Scan for the cell matching the given text and deliver its [X, Y] coordinate at center. 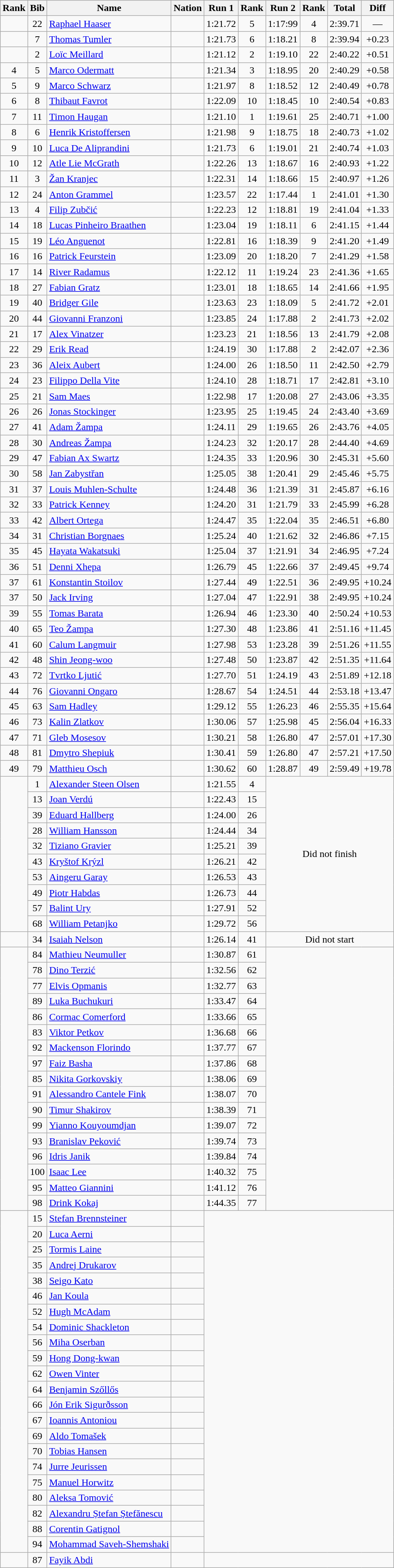
Gleb Mosesov [109, 738]
1:26.14 [221, 939]
1:25.04 [221, 551]
+1.44 [378, 225]
William Petanjko [109, 923]
Mohammad Saveh-Shemshaki [109, 1544]
1:24.48 [221, 489]
1:24.35 [221, 458]
85 [38, 1079]
1:26.73 [221, 892]
Joan Verdú [109, 799]
+1.22 [378, 163]
+17.50 [378, 753]
1:24.47 [221, 520]
+0.83 [378, 101]
1:24.44 [221, 830]
1:22.26 [221, 163]
2:55.35 [345, 707]
Mackenson Florindo [109, 1048]
2:41.29 [345, 256]
1:20.41 [283, 474]
1:23.28 [283, 644]
1:28.67 [221, 691]
Calum Langmuir [109, 644]
Bib [38, 8]
1:39.84 [221, 1156]
2:46.86 [345, 536]
+4.69 [378, 442]
2:40.97 [345, 179]
1:18.45 [283, 101]
Benjamin Szőllős [109, 1389]
+3.35 [378, 396]
Žan Kranjec [109, 179]
1:25.05 [221, 474]
Albert Ortega [109, 520]
Adam Žampa [109, 427]
+9.74 [378, 567]
1:22.04 [283, 520]
Cormac Comerford [109, 1017]
Alessandro Cantele Fink [109, 1094]
100 [38, 1172]
1:22.31 [221, 179]
Corentin Gatignol [109, 1529]
1:38.06 [221, 1079]
Dino Terzić [109, 970]
Luca Aerni [109, 1234]
Eduard Hallberg [109, 815]
1:30.87 [221, 955]
+1.95 [378, 287]
2:43.40 [345, 411]
Aleix Aubert [109, 365]
Seigo Kato [109, 1281]
2:51.16 [345, 629]
1:21.79 [283, 505]
Filip Zubčić [109, 210]
1:24.10 [221, 380]
Patrick Kenney [109, 505]
2:51.35 [345, 660]
1:18.52 [283, 86]
1:18.66 [283, 179]
Did not finish [330, 854]
Aingeru Garay [109, 877]
Luka Buchukuri [109, 1001]
1:23.04 [221, 225]
1:23.57 [221, 194]
+2.08 [378, 334]
1:33.66 [221, 1017]
1:21.98 [221, 132]
Alex Vinatzer [109, 334]
79 [38, 769]
2:40.54 [345, 101]
2:39.94 [345, 39]
2:46.51 [345, 520]
Kalin Zlatkov [109, 722]
97 [38, 1063]
1:21.97 [221, 86]
1:32.77 [221, 986]
Fabian Gratz [109, 287]
1:23.87 [283, 660]
1:39.74 [221, 1141]
1:27.04 [221, 598]
+0.23 [378, 39]
+1.03 [378, 148]
1:18.20 [283, 256]
2:45.99 [345, 505]
Thomas Tumler [109, 39]
+0.51 [378, 55]
+7.24 [378, 551]
2:59.49 [345, 769]
1:29.72 [221, 923]
2:41.20 [345, 241]
1:23.85 [221, 318]
92 [38, 1048]
Alexandru Ștefan Ștefănescu [109, 1513]
Total [345, 8]
Timur Shakirov [109, 1110]
Ioannis Antoniou [109, 1420]
2:45.87 [345, 489]
Anton Grammel [109, 194]
2:40.22 [345, 55]
2:41.79 [345, 334]
1:40.32 [221, 1172]
83 [38, 1032]
+4.05 [378, 427]
1:18.75 [283, 132]
1:22.51 [283, 582]
Christian Borgnaes [109, 536]
Mathieu Neumuller [109, 955]
1:18.39 [283, 241]
1:27.44 [221, 582]
+5.75 [378, 474]
95 [38, 1188]
Thibaut Favrot [109, 101]
1:27.70 [221, 675]
+1.49 [378, 241]
90 [38, 1110]
Nation [188, 8]
89 [38, 1001]
Dominic Shackleton [109, 1327]
99 [38, 1125]
1:20.17 [283, 442]
Hugh McAdam [109, 1312]
Aldo Tomašek [109, 1435]
1:18.67 [283, 163]
+6.16 [378, 489]
2:40.74 [345, 148]
2:41.36 [345, 272]
Teo Žampa [109, 629]
2:40.73 [345, 132]
Tobias Hansen [109, 1451]
96 [38, 1156]
Raphael Haaser [109, 24]
2:51.26 [345, 644]
2:40.49 [345, 86]
1:22.09 [221, 101]
Bridger Gile [109, 303]
1:33.47 [221, 1001]
2:39.71 [345, 24]
Marco Odermatt [109, 70]
Jonas Stockinger [109, 411]
1:27.30 [221, 629]
+1.58 [378, 256]
Loïc Meillard [109, 55]
Balint Ury [109, 908]
Isaiah Nelson [109, 939]
1:18.21 [283, 39]
Erik Read [109, 349]
2:40.71 [345, 117]
+19.78 [378, 769]
Giovanni Franzoni [109, 318]
Branislav Peković [109, 1141]
Miha Oserban [109, 1343]
86 [38, 1017]
Run 2 [283, 8]
1:23.63 [221, 303]
Matthieu Osch [109, 769]
82 [38, 1513]
93 [38, 1141]
91 [38, 1094]
+10.53 [378, 613]
+0.78 [378, 86]
1:23.86 [283, 629]
Léo Anguenot [109, 241]
1:22.91 [283, 598]
1:21.12 [221, 55]
1:20.96 [283, 458]
Diff [378, 8]
1:24.51 [283, 691]
2:56.04 [345, 722]
Name [109, 8]
+1.26 [378, 179]
+2.79 [378, 365]
Timon Haugan [109, 117]
+15.64 [378, 707]
2:43.06 [345, 396]
Henrik Kristoffersen [109, 132]
+7.15 [378, 536]
1:26.79 [221, 567]
78 [38, 970]
1:18.71 [283, 380]
+2.01 [378, 303]
Shin Jeong-woo [109, 660]
+17.30 [378, 738]
1:22.98 [221, 396]
+0.58 [378, 70]
Alexander Steen Olsen [109, 784]
+1.02 [378, 132]
Yianno Kouyoumdjan [109, 1125]
+6.80 [378, 520]
2:41.73 [345, 318]
1:23.30 [283, 613]
1:38.39 [221, 1110]
Konstantin Stoilov [109, 582]
Andreas Žampa [109, 442]
Run 1 [221, 8]
1:17.44 [283, 194]
2:41.04 [345, 210]
Hayata Wakatsuki [109, 551]
2:51.89 [345, 675]
Denni Xhepa [109, 567]
+1.30 [378, 194]
River Radamus [109, 272]
1:19.01 [283, 148]
2:40.93 [345, 163]
1:25.24 [221, 536]
2:41.72 [345, 303]
1:19.65 [283, 427]
1:25.98 [283, 722]
— [378, 24]
+1.33 [378, 210]
+11.64 [378, 660]
+12.18 [378, 675]
1:29.12 [221, 707]
2:50.24 [345, 613]
+2.02 [378, 318]
84 [38, 955]
1:39.07 [221, 1125]
1:24.20 [221, 505]
Fayik Abdi [109, 1560]
2:40.29 [345, 70]
1:26.53 [221, 877]
2:46.95 [345, 551]
1:18.09 [283, 303]
1:37.86 [221, 1063]
98 [38, 1203]
1:21.55 [221, 784]
Jack Irving [109, 598]
1:25.21 [221, 846]
1:18.11 [283, 225]
Andrej Drukarov [109, 1265]
1:18.65 [283, 287]
Piotr Habdas [109, 892]
1:27.98 [221, 644]
Patrick Feurstein [109, 256]
Jan Zabystřan [109, 474]
Elvis Opmanis [109, 986]
Luca De Aliprandini [109, 148]
Matteo Giannini [109, 1188]
1:23.95 [221, 411]
Idris Janik [109, 1156]
Manuel Horwitz [109, 1482]
87 [38, 1560]
2:53.18 [345, 691]
1:18.81 [283, 210]
1:24.11 [221, 427]
94 [38, 1544]
1:30.41 [221, 753]
1:27.48 [221, 660]
Nikita Gorkovskiy [109, 1079]
Jón Erik Sigurðsson [109, 1405]
1:22.43 [221, 799]
Faiz Basha [109, 1063]
+1.65 [378, 272]
Viktor Petkov [109, 1032]
1:37.77 [221, 1048]
2:57.01 [345, 738]
Giovanni Ongaro [109, 691]
Isaac Lee [109, 1172]
2:42.50 [345, 365]
Aleksa Tomović [109, 1498]
Sam Hadley [109, 707]
1:19.61 [283, 117]
Tvrtko Ljutić [109, 675]
Kryštof Krýzl [109, 861]
Marco Schwarz [109, 86]
88 [38, 1529]
Hong Dong-kwan [109, 1358]
Stefan Brennsteiner [109, 1219]
Sam Maes [109, 396]
2:57.21 [345, 753]
1:18.95 [283, 70]
Louis Muhlen-Schulte [109, 489]
1:28.87 [283, 769]
2:41.15 [345, 225]
+11.45 [378, 629]
1:21.62 [283, 536]
2:42.81 [345, 380]
1:18.50 [283, 365]
1:18.56 [283, 334]
2:49.45 [345, 567]
1:23.23 [221, 334]
1:22.66 [283, 567]
+13.47 [378, 691]
81 [38, 753]
Did not start [330, 939]
1:26.21 [221, 861]
1:21.39 [283, 489]
Dmytro Shepiuk [109, 753]
1:24.23 [221, 442]
+5.60 [378, 458]
2:45.31 [345, 458]
William Hansson [109, 830]
+11.55 [378, 644]
+16.33 [378, 722]
Jurre Jeurissen [109, 1467]
+3.10 [378, 380]
Filippo Della Vite [109, 380]
2:43.76 [345, 427]
1:26.94 [221, 613]
1:32.56 [221, 970]
1:21.91 [283, 551]
1:30.06 [221, 722]
1:21.72 [221, 24]
Tormis Laine [109, 1250]
1:23.01 [221, 287]
Tomas Barata [109, 613]
1:44.35 [221, 1203]
2:41.66 [345, 287]
1:19.45 [283, 411]
Jan Koula [109, 1296]
1:38.07 [221, 1094]
2:42.07 [345, 349]
Owen Vinter [109, 1374]
+2.36 [378, 349]
Tiziano Gravier [109, 846]
1:22.81 [221, 241]
80 [38, 1498]
1:27.91 [221, 908]
1:41.12 [221, 1188]
1:21.10 [221, 117]
Fabian Ax Swartz [109, 458]
1:30.62 [221, 769]
+3.69 [378, 411]
1:23.09 [221, 256]
1:20.08 [283, 396]
1:22.12 [221, 272]
+1.00 [378, 117]
1:26.23 [283, 707]
1:30.21 [221, 738]
1:17:99 [283, 24]
Drink Kokaj [109, 1203]
2:44.40 [345, 442]
1:19.24 [283, 272]
1:21.34 [221, 70]
2:41.01 [345, 194]
Atle Lie McGrath [109, 163]
+6.28 [378, 505]
Lucas Pinheiro Braathen [109, 225]
1:19.10 [283, 55]
2:45.46 [345, 474]
1:22.23 [221, 210]
1:36.68 [221, 1032]
